Return [x, y] of the center of cell containing provided text 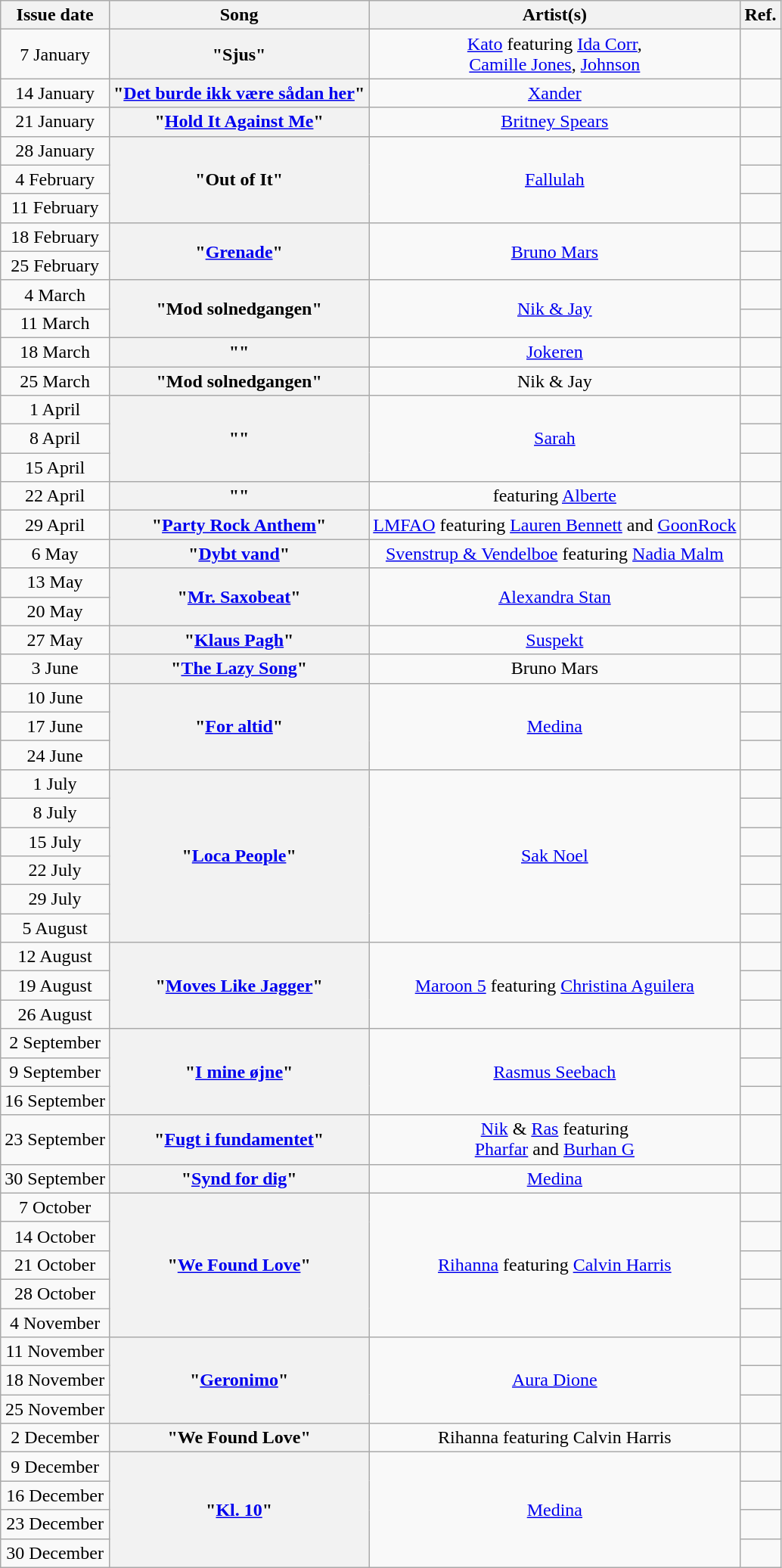
24 June [55, 755]
"Moves Like Jagger" [239, 986]
15 July [55, 842]
15 April [55, 467]
23 December [55, 1524]
Artist(s) [555, 15]
"Sjus" [239, 54]
22 April [55, 496]
Song [239, 15]
4 November [55, 1323]
9 September [55, 1072]
Fallulah [555, 179]
20 May [55, 611]
28 October [55, 1293]
21 October [55, 1265]
5 August [55, 928]
"Party Rock Anthem" [239, 525]
8 July [55, 812]
17 June [55, 726]
11 March [55, 323]
16 December [55, 1495]
Nik & Ras featuringPharfar and Burhan G [555, 1139]
29 July [55, 899]
25 March [55, 380]
1 April [55, 410]
1 July [55, 784]
"I mine øjne" [239, 1072]
Aura Dione [555, 1380]
14 October [55, 1236]
9 December [55, 1467]
"Synd for dig" [239, 1178]
16 September [55, 1101]
30 December [55, 1553]
2 September [55, 1043]
Rasmus Seebach [555, 1072]
"Geronimo" [239, 1380]
"Klaus Pagh" [239, 640]
7 October [55, 1207]
11 November [55, 1352]
6 May [55, 554]
Maroon 5 featuring Christina Aguilera [555, 986]
12 August [55, 957]
Issue date [55, 15]
"Loca People" [239, 855]
"Out of It" [239, 179]
"Det burde ikk være sådan her" [239, 93]
4 February [55, 179]
28 January [55, 151]
"Mr. Saxobeat" [239, 597]
10 June [55, 697]
Svenstrup & Vendelboe featuring Nadia Malm [555, 554]
19 August [55, 986]
22 July [55, 871]
"Hold It Against Me" [239, 122]
27 May [55, 640]
30 September [55, 1178]
21 January [55, 122]
Sak Noel [555, 855]
Alexandra Stan [555, 597]
18 February [55, 237]
11 February [55, 208]
Jokeren [555, 352]
"The Lazy Song" [239, 669]
4 March [55, 294]
2 December [55, 1438]
29 April [55, 525]
"Grenade" [239, 251]
"For altid" [239, 726]
13 May [55, 582]
25 November [55, 1409]
Ref. [761, 15]
"Fugt i fundamentet" [239, 1139]
3 June [55, 669]
8 April [55, 439]
featuring Alberte [555, 496]
18 March [55, 352]
25 February [55, 265]
14 January [55, 93]
Suspekt [555, 640]
Xander [555, 93]
23 September [55, 1139]
Sarah [555, 439]
"Kl. 10" [239, 1510]
LMFAO featuring Lauren Bennett and GoonRock [555, 525]
Britney Spears [555, 122]
18 November [55, 1380]
Kato featuring Ida Corr,Camille Jones, Johnson [555, 54]
"Dybt vand" [239, 554]
7 January [55, 54]
26 August [55, 1014]
